Determine the [x, y] coordinate at the center of the cell enclosing the given text.  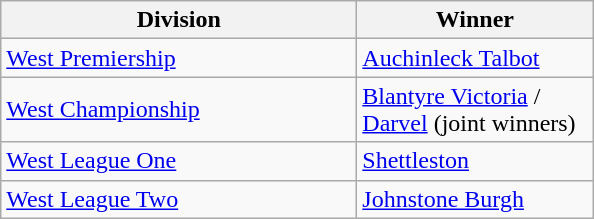
West Championship [179, 110]
Winner [475, 20]
West League Two [179, 199]
West Premiership [179, 58]
Auchinleck Talbot [475, 58]
Blantyre Victoria /Darvel (joint winners) [475, 110]
Johnstone Burgh [475, 199]
Shettleston [475, 161]
Division [179, 20]
West League One [179, 161]
